Return [X, Y] of the center of cell containing provided text 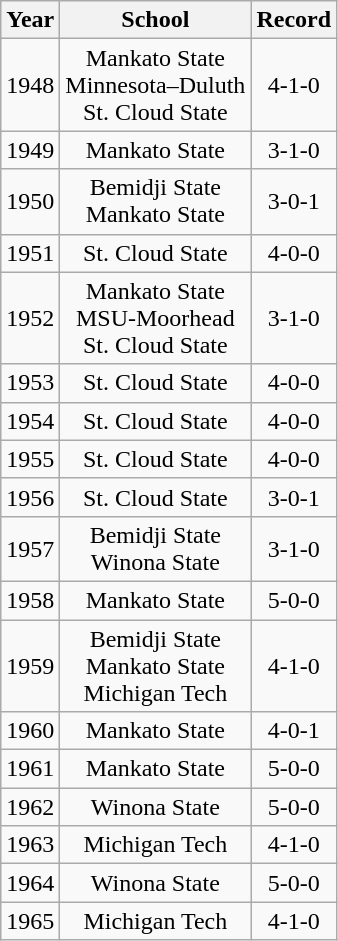
1955 [30, 459]
1957 [30, 548]
Record [294, 20]
Bemidji StateMankato StateMichigan Tech [156, 666]
1959 [30, 666]
Mankato StateMinnesota–DuluthSt. Cloud State [156, 85]
1956 [30, 497]
1952 [30, 318]
Bemidji StateWinona State [156, 548]
Mankato StateMSU-MoorheadSt. Cloud State [156, 318]
1953 [30, 383]
1948 [30, 85]
1963 [30, 845]
4-0-1 [294, 731]
1951 [30, 253]
1950 [30, 202]
1949 [30, 150]
1964 [30, 883]
School [156, 20]
1965 [30, 921]
1960 [30, 731]
1954 [30, 421]
Year [30, 20]
1958 [30, 600]
Bemidji StateMankato State [156, 202]
1961 [30, 769]
1962 [30, 807]
